Scan for the cell matching the given text and deliver its (x, y) coordinate at center. 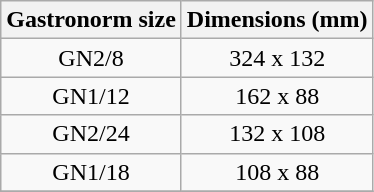
GN1/12 (92, 96)
132 x 108 (277, 134)
GN2/8 (92, 58)
108 x 88 (277, 172)
GN1/18 (92, 172)
GN2/24 (92, 134)
162 x 88 (277, 96)
Gastronorm size (92, 20)
Dimensions (mm) (277, 20)
324 x 132 (277, 58)
